Detect which cell encompasses the target text, then output its (x, y) center coordinate. 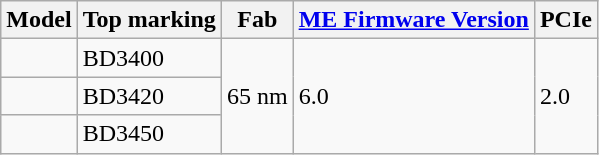
PCIe (566, 20)
6.0 (414, 96)
BD3450 (149, 134)
BD3420 (149, 96)
Top marking (149, 20)
ME Firmware Version (414, 20)
2.0 (566, 96)
Fab (257, 20)
Model (39, 20)
65 nm (257, 96)
BD3400 (149, 58)
